Return (X, Y) of the center of cell containing provided text 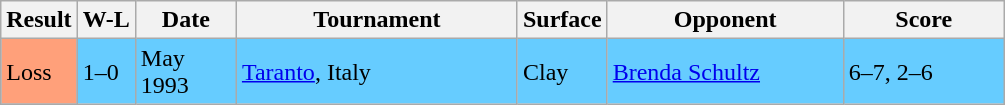
Date (186, 20)
W-L (106, 20)
Opponent (725, 20)
Result (39, 20)
Loss (39, 72)
Score (924, 20)
6–7, 2–6 (924, 72)
Tournament (376, 20)
Surface (562, 20)
1–0 (106, 72)
May 1993 (186, 72)
Brenda Schultz (725, 72)
Taranto, Italy (376, 72)
Clay (562, 72)
